Search for the cell housing the specified text and yield its (X, Y) center coordinate. 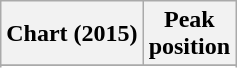
Peakposition (189, 34)
Chart (2015) (72, 34)
